Pinpoint the cell where the given text exists, returning its [X, Y] midpoint coordinate. 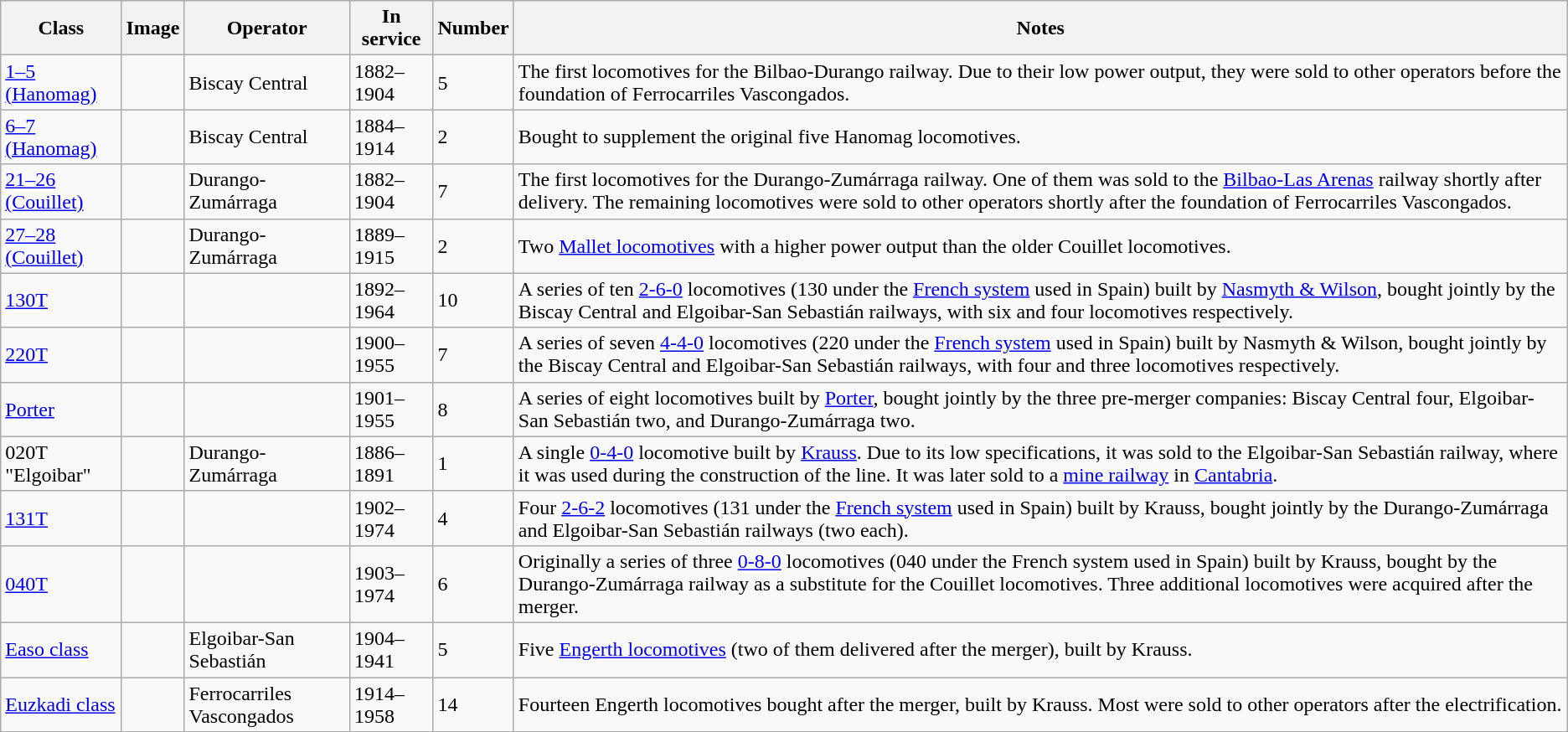
Five Engerth locomotives (two of them delivered after the merger), built by Krauss. [1040, 650]
Two Mallet locomotives with a higher power output than the older Couillet locomotives. [1040, 246]
020T "Elgoibar" [61, 464]
21–26 (Couillet) [61, 191]
Elgoibar-San Sebastián [266, 650]
27–28 (Couillet) [61, 246]
Euzkadi class [61, 704]
Image [152, 28]
6–7 (Hanomag) [61, 137]
131T [61, 518]
Operator [266, 28]
130T [61, 300]
220T [61, 355]
Class [61, 28]
Easo class [61, 650]
10 [473, 300]
1 [473, 464]
4 [473, 518]
In service [390, 28]
1903–1974 [390, 584]
1901–1955 [390, 409]
14 [473, 704]
Fourteen Engerth locomotives bought after the merger, built by Krauss. Most were sold to other operators after the electrification. [1040, 704]
1914–1958 [390, 704]
040T [61, 584]
1–5 (Hanomag) [61, 82]
Notes [1040, 28]
Ferrocarriles Vascongados [266, 704]
1904–1941 [390, 650]
1886–1891 [390, 464]
1889–1915 [390, 246]
6 [473, 584]
1900–1955 [390, 355]
Bought to supplement the original five Hanomag locomotives. [1040, 137]
1902–1974 [390, 518]
Porter [61, 409]
8 [473, 409]
Number [473, 28]
1892–1964 [390, 300]
1884–1914 [390, 137]
